Capture the cell that displays the provided text and extract its [x, y] central coordinate. 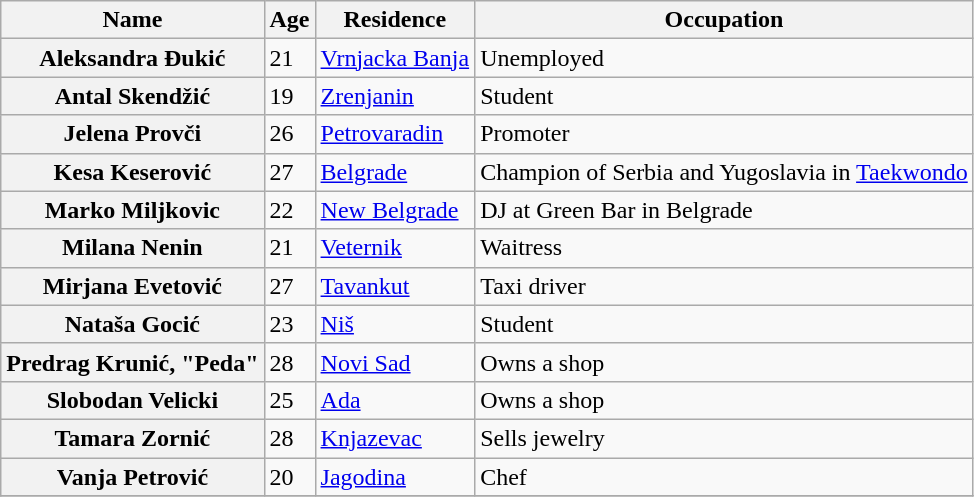
Marko Miljkovic [132, 210]
Zrenjanin [395, 96]
Chef [724, 477]
Antal Skendžić [132, 96]
Veternik [395, 248]
New Belgrade [395, 210]
Novi Sad [395, 362]
Slobodan Velicki [132, 400]
Occupation [724, 20]
Predrag Krunić, "Peda" [132, 362]
Residence [395, 20]
Vanja Petrović [132, 477]
Jelena Provči [132, 134]
DJ at Green Bar in Belgrade [724, 210]
Aleksandra Đukić [132, 58]
Belgrade [395, 172]
20 [290, 477]
Knjazevac [395, 438]
19 [290, 96]
Vrnjacka Banja [395, 58]
Niš [395, 324]
Sells jewelry [724, 438]
26 [290, 134]
Milana Nenin [132, 248]
Kesa Keserović [132, 172]
Waitress [724, 248]
Tamara Zornić [132, 438]
23 [290, 324]
Ada [395, 400]
25 [290, 400]
Promoter [724, 134]
Mirjana Evetović [132, 286]
Petrovaradin [395, 134]
22 [290, 210]
Jagodina [395, 477]
Name [132, 20]
Age [290, 20]
Unemployed [724, 58]
Taxi driver [724, 286]
Champion of Serbia and Yugoslavia in Taekwondo [724, 172]
Nataša Gocić [132, 324]
Tavankut [395, 286]
